For the text-containing cell, return its midpoint in [x, y] coordinate format. 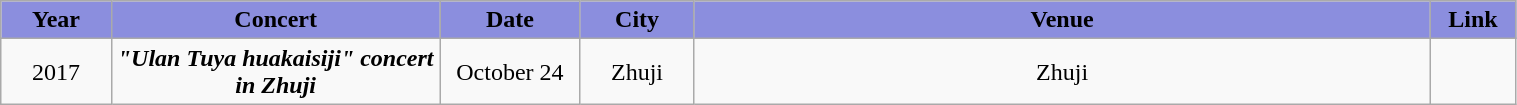
Link [1473, 20]
"Ulan Tuya huakaisiji" concert in Zhuji [276, 72]
Date [510, 20]
City [637, 20]
October 24 [510, 72]
2017 [56, 72]
Venue [1062, 20]
Concert [276, 20]
Year [56, 20]
